Determine the [X, Y] coordinate at the center of the cell enclosing the given text.  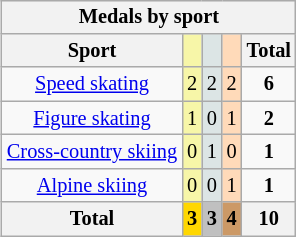
10 [269, 219]
6 [269, 84]
Sport [92, 51]
Cross-country skiing [92, 152]
4 [232, 219]
Speed skating [92, 84]
Medals by sport [149, 17]
Figure skating [92, 118]
Alpine skiing [92, 185]
